Search for the cell housing the specified text and yield its (x, y) center coordinate. 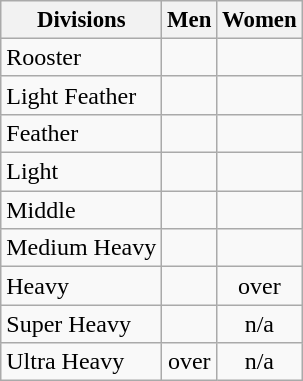
Middle (82, 210)
Women (260, 20)
Rooster (82, 57)
Super Heavy (82, 324)
Medium Heavy (82, 248)
Feather (82, 133)
Light (82, 172)
Heavy (82, 286)
Divisions (82, 20)
Men (190, 20)
Light Feather (82, 95)
Ultra Heavy (82, 362)
